Provide the (X, Y) coordinate of the cell's center where the given text is located.  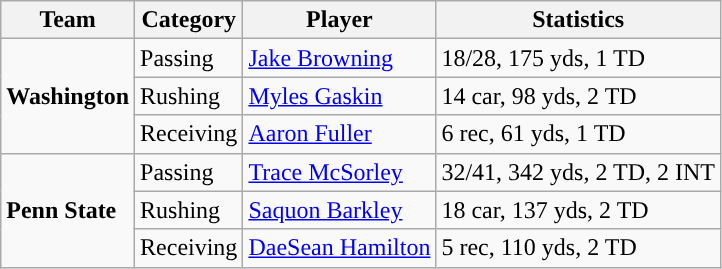
Trace McSorley (340, 172)
DaeSean Hamilton (340, 248)
14 car, 98 yds, 2 TD (578, 96)
6 rec, 61 yds, 1 TD (578, 134)
5 rec, 110 yds, 2 TD (578, 248)
Statistics (578, 20)
18/28, 175 yds, 1 TD (578, 58)
Team (68, 20)
18 car, 137 yds, 2 TD (578, 210)
Washington (68, 96)
Player (340, 20)
32/41, 342 yds, 2 TD, 2 INT (578, 172)
Penn State (68, 210)
Myles Gaskin (340, 96)
Jake Browning (340, 58)
Saquon Barkley (340, 210)
Category (189, 20)
Aaron Fuller (340, 134)
